Detect which cell encompasses the target text, then output its [x, y] center coordinate. 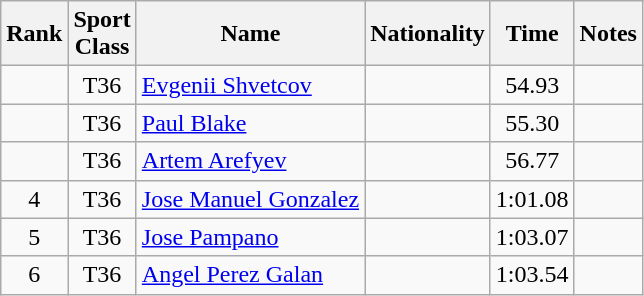
SportClass [102, 34]
6 [34, 275]
Jose Pampano [250, 237]
Nationality [428, 34]
55.30 [532, 123]
Name [250, 34]
Time [532, 34]
Angel Perez Galan [250, 275]
4 [34, 199]
5 [34, 237]
Artem Arefyev [250, 161]
Paul Blake [250, 123]
Rank [34, 34]
1:01.08 [532, 199]
1:03.54 [532, 275]
Evgenii Shvetcov [250, 85]
54.93 [532, 85]
1:03.07 [532, 237]
56.77 [532, 161]
Jose Manuel Gonzalez [250, 199]
Notes [608, 34]
